Find where the given text appears and provide that cell's center as (x, y) coordinate. 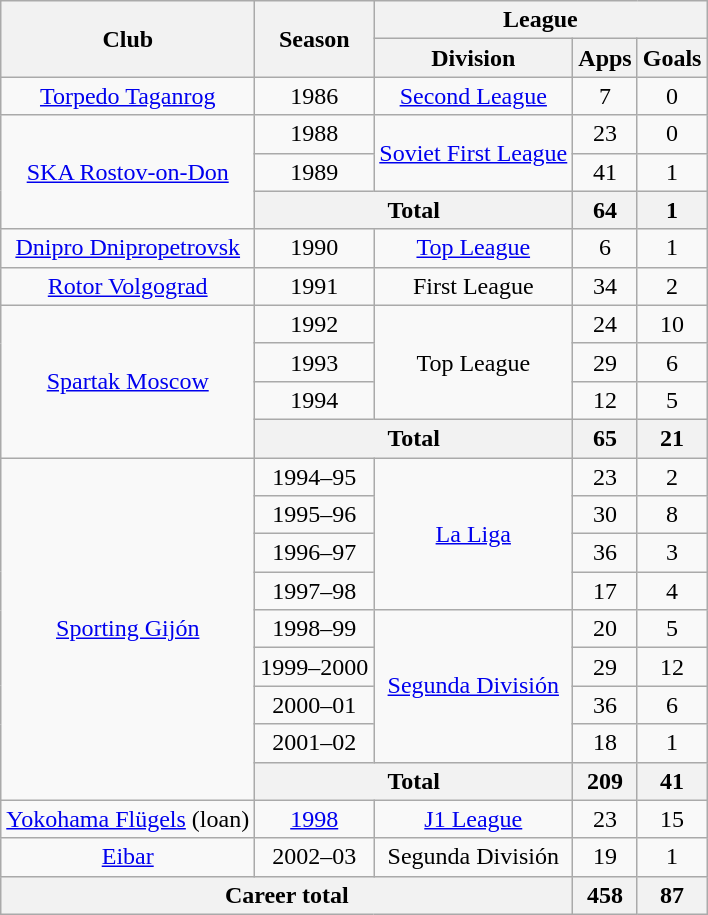
2001–02 (314, 743)
1998–99 (314, 629)
Apps (605, 58)
1997–98 (314, 591)
1996–97 (314, 553)
Season (314, 39)
1994 (314, 400)
21 (672, 438)
First League (474, 286)
18 (605, 743)
1988 (314, 134)
1992 (314, 324)
1986 (314, 96)
1995–96 (314, 515)
Yokohama Flügels (loan) (128, 819)
1990 (314, 248)
87 (672, 895)
1993 (314, 362)
Division (474, 58)
Goals (672, 58)
League (540, 20)
Dnipro Dnipropetrovsk (128, 248)
Sporting Gijón (128, 630)
8 (672, 515)
SKA Rostov-on-Don (128, 172)
Rotor Volgograd (128, 286)
64 (605, 210)
1989 (314, 172)
La Liga (474, 534)
Second League (474, 96)
30 (605, 515)
Spartak Moscow (128, 381)
2002–03 (314, 857)
Career total (287, 895)
19 (605, 857)
65 (605, 438)
Eibar (128, 857)
10 (672, 324)
209 (605, 781)
24 (605, 324)
15 (672, 819)
458 (605, 895)
3 (672, 553)
4 (672, 591)
Torpedo Taganrog (128, 96)
20 (605, 629)
7 (605, 96)
Club (128, 39)
Soviet First League (474, 153)
17 (605, 591)
2000–01 (314, 705)
1991 (314, 286)
J1 League (474, 819)
1998 (314, 819)
34 (605, 286)
1999–2000 (314, 667)
1994–95 (314, 477)
